Scan for the cell matching the given text and deliver its [X, Y] coordinate at center. 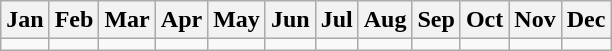
Jan [25, 20]
May [237, 20]
Feb [74, 20]
Jul [336, 20]
Mar [127, 20]
Nov [535, 20]
Dec [586, 20]
Aug [385, 20]
Sep [436, 20]
Jun [290, 20]
Apr [181, 20]
Oct [484, 20]
